Capture the cell that displays the provided text and extract its [x, y] central coordinate. 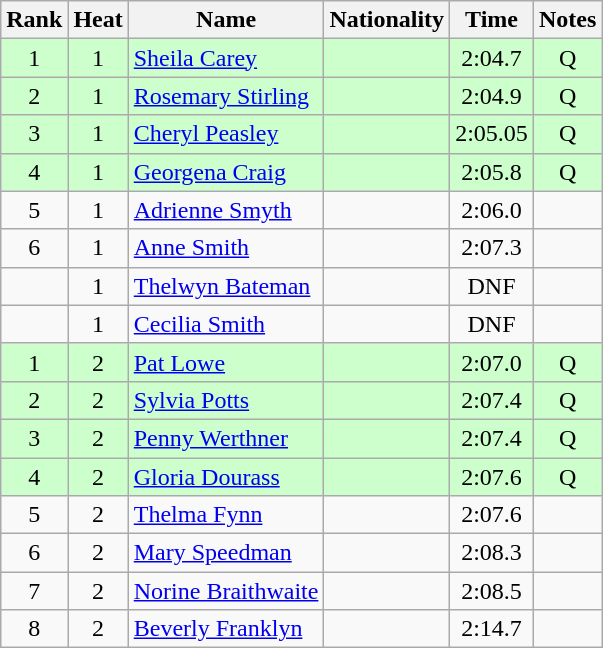
Gloria Dourass [226, 477]
Penny Werthner [226, 438]
2:05.05 [492, 134]
Heat [98, 20]
Notes [567, 20]
Sheila Carey [226, 58]
2:08.5 [492, 591]
8 [34, 629]
Pat Lowe [226, 362]
7 [34, 591]
Beverly Franklyn [226, 629]
Georgena Craig [226, 172]
Cecilia Smith [226, 324]
2:06.0 [492, 210]
Adrienne Smyth [226, 210]
2:04.9 [492, 96]
Mary Speedman [226, 553]
2:14.7 [492, 629]
Anne Smith [226, 248]
2:07.3 [492, 248]
Cheryl Peasley [226, 134]
Name [226, 20]
2:07.0 [492, 362]
2:04.7 [492, 58]
Time [492, 20]
Thelwyn Bateman [226, 286]
2:08.3 [492, 553]
Sylvia Potts [226, 400]
Thelma Fynn [226, 515]
Norine Braithwaite [226, 591]
Rosemary Stirling [226, 96]
Rank [34, 20]
2:05.8 [492, 172]
Nationality [387, 20]
